Detect which cell encompasses the target text, then output its (x, y) center coordinate. 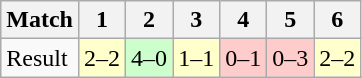
0–1 (244, 58)
5 (290, 20)
2 (150, 20)
1 (102, 20)
Result (40, 58)
4–0 (150, 58)
4 (244, 20)
3 (196, 20)
0–3 (290, 58)
Match (40, 20)
6 (338, 20)
1–1 (196, 58)
